Capture the cell that displays the provided text and extract its [x, y] central coordinate. 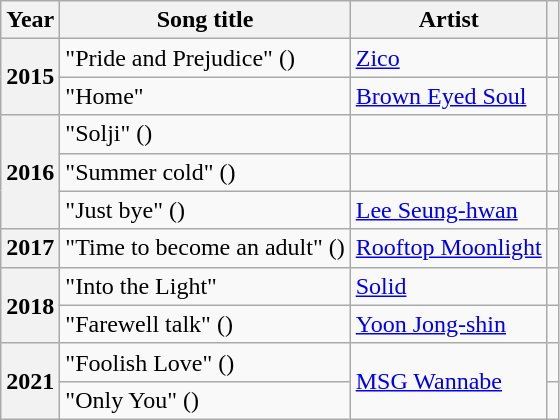
"Summer cold" () [205, 172]
MSG Wannabe [448, 381]
Yoon Jong-shin [448, 324]
Artist [448, 20]
"Farewell talk" () [205, 324]
"Time to become an adult" () [205, 248]
Song title [205, 20]
Rooftop Moonlight [448, 248]
2016 [30, 172]
"Home" [205, 96]
Zico [448, 58]
"Just bye" () [205, 210]
"Pride and Prejudice" () [205, 58]
Year [30, 20]
2021 [30, 381]
"Only You" () [205, 400]
Brown Eyed Soul [448, 96]
"Foolish Love" () [205, 362]
"Into the Light" [205, 286]
2018 [30, 305]
Lee Seung-hwan [448, 210]
"Solji" () [205, 134]
2017 [30, 248]
2015 [30, 77]
Solid [448, 286]
